Extract the [X, Y] coordinate from the center of the cell holding the provided text.  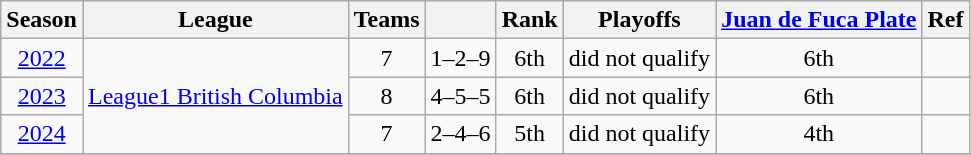
Juan de Fuca Plate [819, 20]
Playoffs [639, 20]
2023 [42, 96]
2022 [42, 58]
4th [819, 134]
2024 [42, 134]
League1 British Columbia [215, 96]
5th [530, 134]
Season [42, 20]
Teams [386, 20]
Ref [946, 20]
8 [386, 96]
Rank [530, 20]
4–5–5 [460, 96]
1–2–9 [460, 58]
2–4–6 [460, 134]
League [215, 20]
